Provide the (X, Y) coordinate of the cell's center where the given text is located.  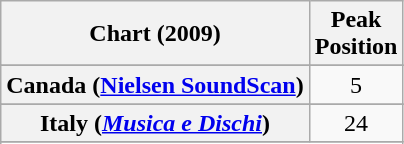
Canada (Nielsen SoundScan) (155, 85)
PeakPosition (356, 34)
5 (356, 85)
Italy (Musica e Dischi) (155, 123)
Chart (2009) (155, 34)
24 (356, 123)
